Return the (x, y) coordinate for the center point of the cell that contains the specified text.  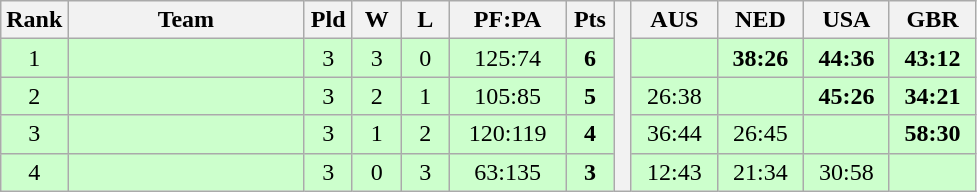
AUS (674, 20)
12:43 (674, 172)
6 (590, 58)
38:26 (760, 58)
63:135 (508, 172)
L (426, 20)
36:44 (674, 134)
PF:PA (508, 20)
43:12 (932, 58)
5 (590, 96)
30:58 (846, 172)
45:26 (846, 96)
GBR (932, 20)
105:85 (508, 96)
Rank (34, 20)
58:30 (932, 134)
125:74 (508, 58)
Team (186, 20)
26:45 (760, 134)
44:36 (846, 58)
W (376, 20)
Pld (328, 20)
NED (760, 20)
34:21 (932, 96)
Pts (590, 20)
21:34 (760, 172)
26:38 (674, 96)
120:119 (508, 134)
USA (846, 20)
